For the text-containing cell, return its midpoint in (x, y) coordinate format. 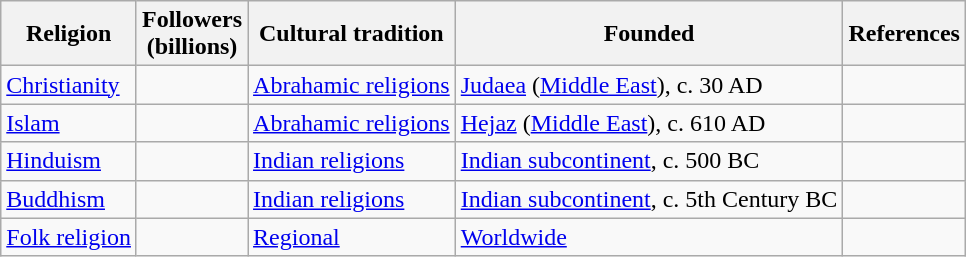
Regional (352, 237)
Islam (69, 123)
Indian subcontinent, c. 500 BC (649, 161)
Buddhism (69, 199)
Christianity (69, 85)
Hinduism (69, 161)
References (904, 34)
Worldwide (649, 237)
Folk religion (69, 237)
Religion (69, 34)
Followers (billions) (192, 34)
Cultural tradition (352, 34)
Hejaz (Middle East), c. 610 AD (649, 123)
Founded (649, 34)
Indian subcontinent, c. 5th Century BC (649, 199)
Judaea (Middle East), c. 30 AD (649, 85)
